Identify which cell holds the provided text, then report its (X, Y) central coordinate. 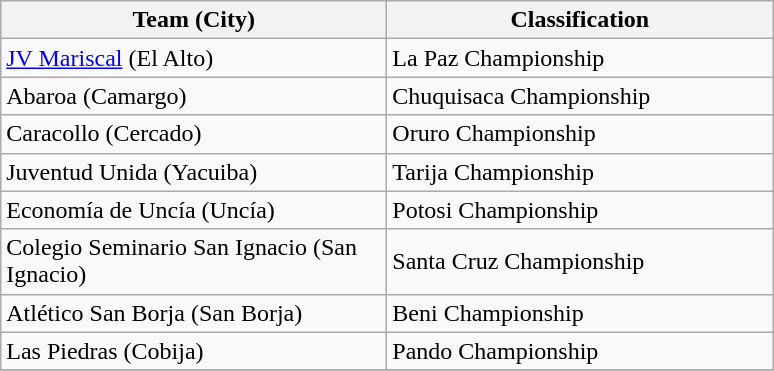
Abaroa (Camargo) (194, 96)
Juventud Unida (Yacuiba) (194, 172)
Economía de Uncía (Uncía) (194, 210)
Classification (580, 20)
Oruro Championship (580, 134)
Pando Championship (580, 351)
Las Piedras (Cobija) (194, 351)
Caracollo (Cercado) (194, 134)
Colegio Seminario San Ignacio (San Ignacio) (194, 262)
Atlético San Borja (San Borja) (194, 313)
La Paz Championship (580, 58)
Tarija Championship (580, 172)
Potosi Championship (580, 210)
Chuquisaca Championship (580, 96)
Team (City) (194, 20)
Beni Championship (580, 313)
Santa Cruz Championship (580, 262)
JV Mariscal (El Alto) (194, 58)
